Locate the cell with the specified text and output its [x, y] center coordinate. 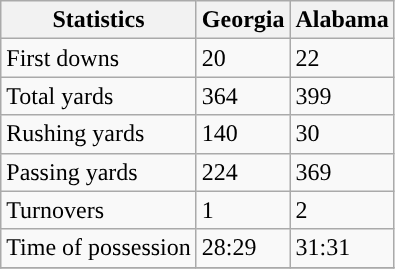
20 [243, 58]
224 [243, 172]
Total yards [99, 96]
2 [342, 210]
399 [342, 96]
30 [342, 134]
140 [243, 134]
Statistics [99, 20]
364 [243, 96]
Time of possession [99, 248]
Alabama [342, 20]
31:31 [342, 248]
369 [342, 172]
28:29 [243, 248]
Turnovers [99, 210]
Passing yards [99, 172]
1 [243, 210]
First downs [99, 58]
Georgia [243, 20]
22 [342, 58]
Rushing yards [99, 134]
